Pinpoint the cell where the given text exists, returning its (X, Y) midpoint coordinate. 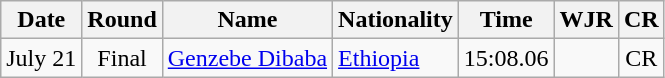
Genzebe Dibaba (247, 58)
15:08.06 (506, 58)
Ethiopia (396, 58)
Name (247, 20)
Round (122, 20)
July 21 (42, 58)
Date (42, 20)
WJR (586, 20)
Nationality (396, 20)
Time (506, 20)
Final (122, 58)
